Provide the [x, y] coordinate of the cell's center where the given text is located.  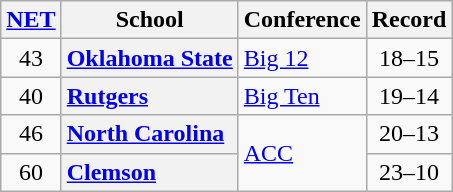
NET [31, 20]
Record [409, 20]
60 [31, 172]
ACC [302, 153]
23–10 [409, 172]
20–13 [409, 134]
18–15 [409, 58]
46 [31, 134]
School [150, 20]
43 [31, 58]
Big 12 [302, 58]
19–14 [409, 96]
Clemson [150, 172]
Rutgers [150, 96]
Conference [302, 20]
North Carolina [150, 134]
Big Ten [302, 96]
Oklahoma State [150, 58]
40 [31, 96]
